Capture the cell that displays the provided text and extract its (X, Y) central coordinate. 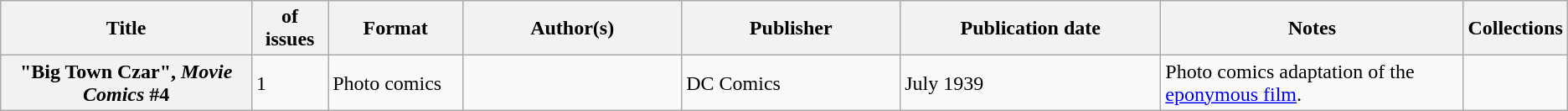
Photo comics adaptation of the eponymous film. (1312, 82)
"Big Town Czar", Movie Comics #4 (126, 82)
Photo comics (395, 82)
Collections (1515, 29)
Notes (1312, 29)
of issues (290, 29)
1 (290, 82)
Author(s) (573, 29)
July 1939 (1030, 82)
DC Comics (791, 82)
Format (395, 29)
Publisher (791, 29)
Publication date (1030, 29)
Title (126, 29)
